Detect which cell encompasses the target text, then output its [x, y] center coordinate. 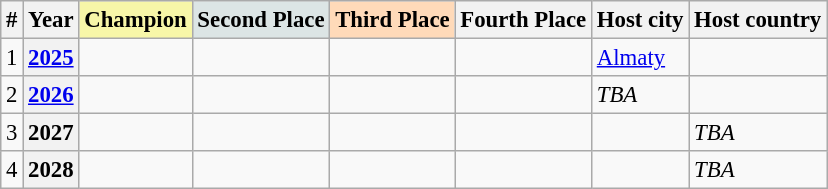
Almaty [640, 58]
2027 [51, 133]
Fourth Place [523, 20]
Champion [136, 20]
Year [51, 20]
Host country [758, 20]
2028 [51, 170]
Third Place [392, 20]
3 [12, 133]
2025 [51, 58]
2 [12, 95]
# [12, 20]
Host city [640, 20]
Second Place [261, 20]
1 [12, 58]
2026 [51, 95]
4 [12, 170]
